Return (x, y) of the center of cell containing provided text 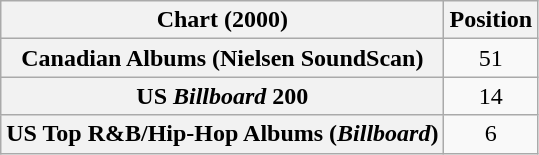
14 (491, 96)
Chart (2000) (222, 20)
Canadian Albums (Nielsen SoundScan) (222, 58)
US Billboard 200 (222, 96)
6 (491, 134)
US Top R&B/Hip-Hop Albums (Billboard) (222, 134)
51 (491, 58)
Position (491, 20)
